Output the [X, Y] coordinate of the center of the cell containing the given text.  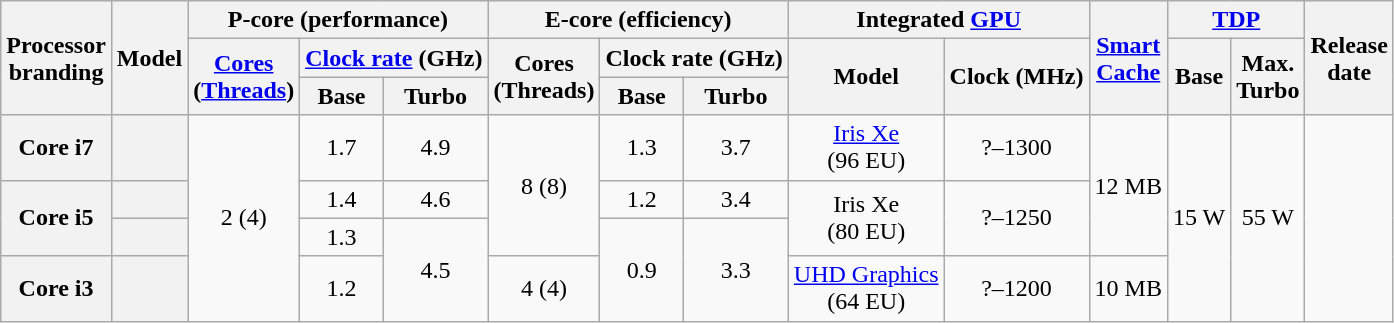
UHD Graphics(64 EU) [866, 288]
Processorbranding [56, 58]
1.7 [342, 148]
TDP [1236, 20]
4.5 [436, 270]
3.3 [736, 270]
2 (4) [244, 218]
Integrated GPU [938, 20]
?–1300 [1016, 148]
3.4 [736, 199]
10 MB [1128, 288]
4 (4) [544, 288]
Iris Xe(96 EU) [866, 148]
8 (8) [544, 186]
15 W [1198, 218]
Clock (MHz) [1016, 77]
?–1250 [1016, 218]
55 W [1268, 218]
Core i3 [56, 288]
SmartCache [1128, 58]
Releasedate [1349, 58]
4.6 [436, 199]
0.9 [642, 270]
3.7 [736, 148]
Core i7 [56, 148]
?–1200 [1016, 288]
E-core (efficiency) [638, 20]
12 MB [1128, 186]
P-core (performance) [338, 20]
Iris Xe(80 EU) [866, 218]
Max.Turbo [1268, 77]
4.9 [436, 148]
Core i5 [56, 218]
1.4 [342, 199]
